Return the [X, Y] coordinate for the center point of the cell that contains the specified text.  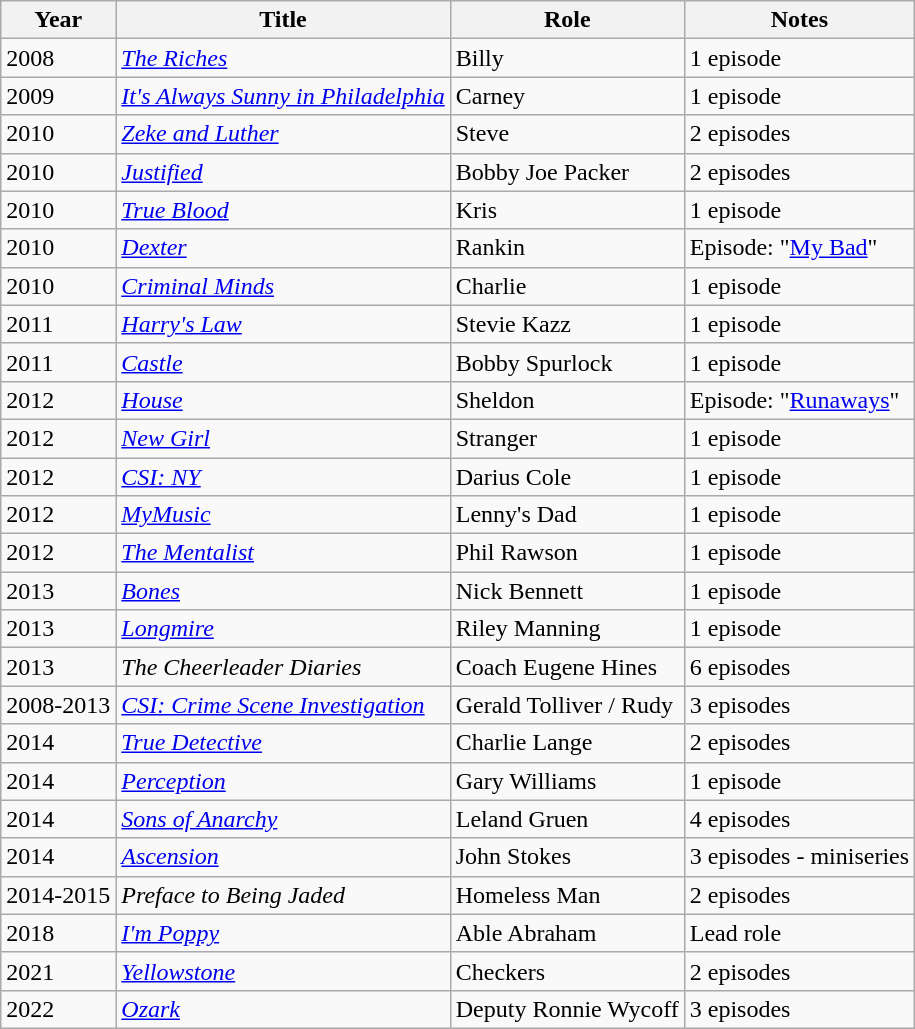
Deputy Ronnie Wycoff [567, 1009]
Charlie [567, 286]
2014-2015 [58, 895]
Phil Rawson [567, 553]
Rankin [567, 248]
2018 [58, 933]
It's Always Sunny in Philadelphia [283, 96]
House [283, 400]
Castle [283, 362]
Leland Gruen [567, 819]
Checkers [567, 971]
2022 [58, 1009]
Bobby Joe Packer [567, 172]
Sheldon [567, 400]
Dexter [283, 248]
Gary Williams [567, 781]
Coach Eugene Hines [567, 667]
The Mentalist [283, 553]
The Cheerleader Diaries [283, 667]
The Riches [283, 58]
2009 [58, 96]
Charlie Lange [567, 743]
Lenny's Dad [567, 515]
Longmire [283, 629]
Stranger [567, 438]
MyMusic [283, 515]
CSI: NY [283, 477]
Yellowstone [283, 971]
True Detective [283, 743]
Ozark [283, 1009]
Notes [799, 20]
Steve [567, 134]
Criminal Minds [283, 286]
Perception [283, 781]
Role [567, 20]
Carney [567, 96]
Episode: "My Bad" [799, 248]
Bobby Spurlock [567, 362]
Gerald Tolliver / Rudy [567, 705]
2008-2013 [58, 705]
Year [58, 20]
John Stokes [567, 857]
True Blood [283, 210]
Title [283, 20]
Justified [283, 172]
Nick Bennett [567, 591]
Kris [567, 210]
Preface to Being Jaded [283, 895]
Billy [567, 58]
Ascension [283, 857]
2008 [58, 58]
4 episodes [799, 819]
Zeke and Luther [283, 134]
Lead role [799, 933]
3 episodes - miniseries [799, 857]
I'm Poppy [283, 933]
Able Abraham [567, 933]
CSI: Crime Scene Investigation [283, 705]
Darius Cole [567, 477]
6 episodes [799, 667]
Harry's Law [283, 324]
Sons of Anarchy [283, 819]
Riley Manning [567, 629]
Episode: "Runaways" [799, 400]
New Girl [283, 438]
Homeless Man [567, 895]
Bones [283, 591]
Stevie Kazz [567, 324]
2021 [58, 971]
